Identify which cell holds the provided text, then report its [x, y] central coordinate. 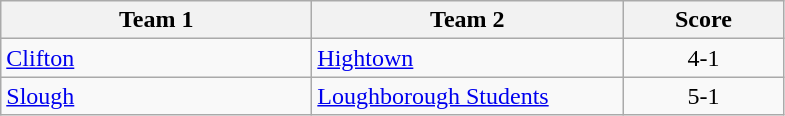
Clifton [156, 58]
Slough [156, 96]
5-1 [704, 96]
4-1 [704, 58]
Score [704, 20]
Hightown [468, 58]
Loughborough Students [468, 96]
Team 1 [156, 20]
Team 2 [468, 20]
